Find where the given text appears and provide that cell's center as [x, y] coordinate. 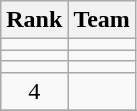
Team [102, 20]
Rank [34, 20]
4 [34, 91]
